Capture the cell that displays the provided text and extract its (x, y) central coordinate. 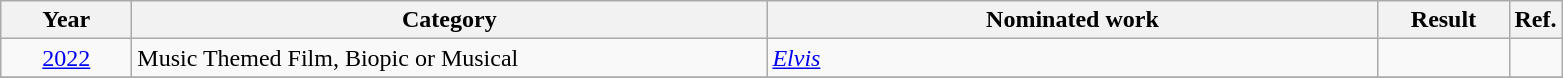
Ref. (1536, 20)
Elvis (1072, 58)
Nominated work (1072, 20)
Year (66, 20)
Category (450, 20)
Result (1444, 20)
Music Themed Film, Biopic or Musical (450, 58)
2022 (66, 58)
